Find where the given text appears and provide that cell's center as (x, y) coordinate. 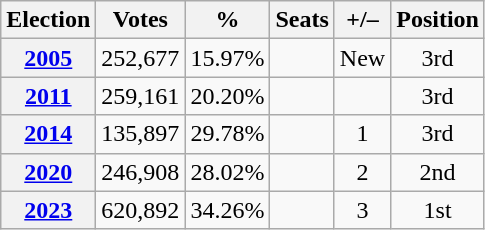
Seats (302, 20)
New (362, 58)
252,677 (140, 58)
2023 (48, 210)
20.20% (228, 96)
2 (362, 172)
29.78% (228, 134)
2020 (48, 172)
2nd (438, 172)
246,908 (140, 172)
3 (362, 210)
2014 (48, 134)
1 (362, 134)
15.97% (228, 58)
2005 (48, 58)
Election (48, 20)
34.26% (228, 210)
Votes (140, 20)
259,161 (140, 96)
620,892 (140, 210)
Position (438, 20)
+/– (362, 20)
1st (438, 210)
2011 (48, 96)
28.02% (228, 172)
135,897 (140, 134)
% (228, 20)
